From the cell containing the given text, extract its center point as [x, y] coordinate. 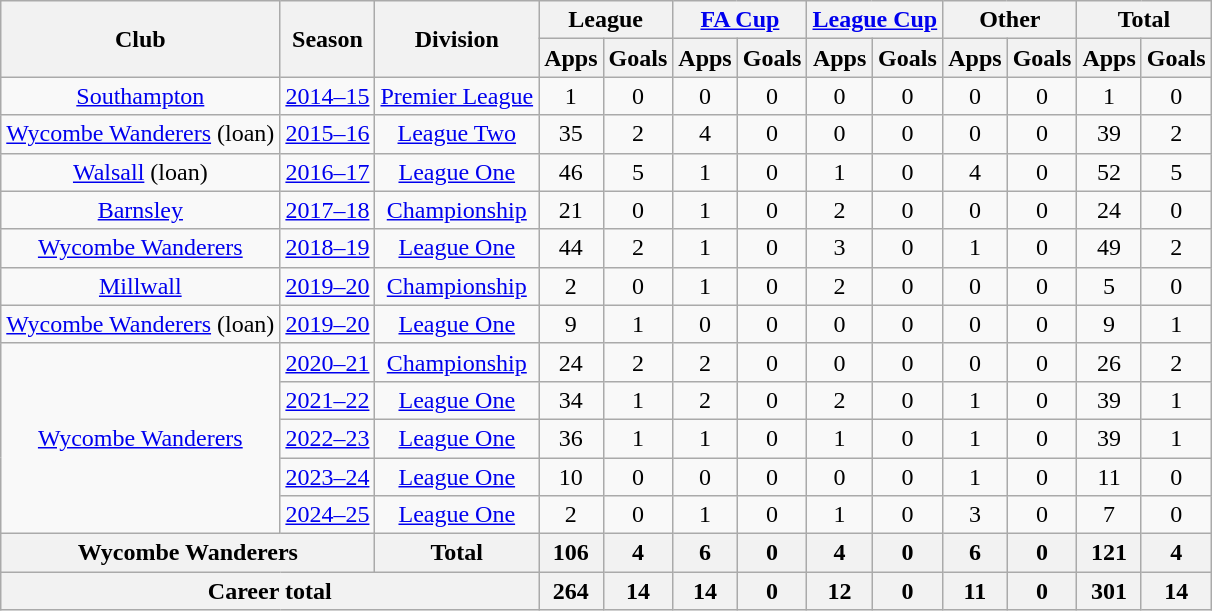
121 [1109, 553]
26 [1109, 362]
Career total [270, 591]
Division [457, 39]
106 [571, 553]
Season [328, 39]
34 [571, 400]
21 [571, 210]
46 [571, 172]
League Cup [875, 20]
2016–17 [328, 172]
52 [1109, 172]
League [606, 20]
264 [571, 591]
2022–23 [328, 438]
7 [1109, 515]
36 [571, 438]
Barnsley [140, 210]
301 [1109, 591]
Southampton [140, 96]
Walsall (loan) [140, 172]
12 [840, 591]
2020–21 [328, 362]
Other [1010, 20]
2023–24 [328, 477]
Premier League [457, 96]
44 [571, 248]
49 [1109, 248]
FA Cup [740, 20]
2024–25 [328, 515]
2018–19 [328, 248]
2021–22 [328, 400]
35 [571, 134]
2015–16 [328, 134]
League Two [457, 134]
2017–18 [328, 210]
10 [571, 477]
Millwall [140, 286]
2014–15 [328, 96]
Club [140, 39]
